Capture the cell that displays the provided text and extract its (x, y) central coordinate. 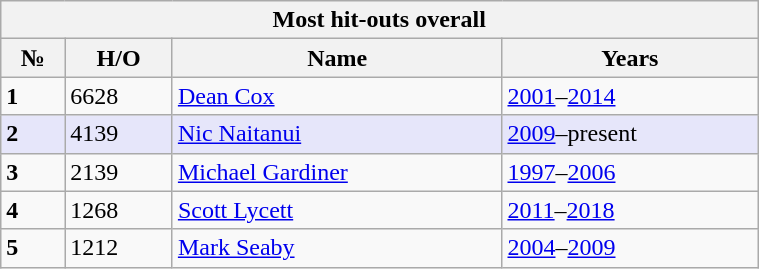
2 (33, 134)
3 (33, 172)
4 (33, 210)
Mark Seaby (337, 248)
Scott Lycett (337, 210)
1997–2006 (630, 172)
Most hit-outs overall (380, 20)
H/O (119, 58)
Nic Naitanui (337, 134)
Name (337, 58)
Dean Cox (337, 96)
2139 (119, 172)
1268 (119, 210)
5 (33, 248)
4139 (119, 134)
2004–2009 (630, 248)
№ (33, 58)
1 (33, 96)
1212 (119, 248)
2009–present (630, 134)
2001–2014 (630, 96)
6628 (119, 96)
2011–2018 (630, 210)
Michael Gardiner (337, 172)
Years (630, 58)
